Search for the cell housing the specified text and yield its [x, y] center coordinate. 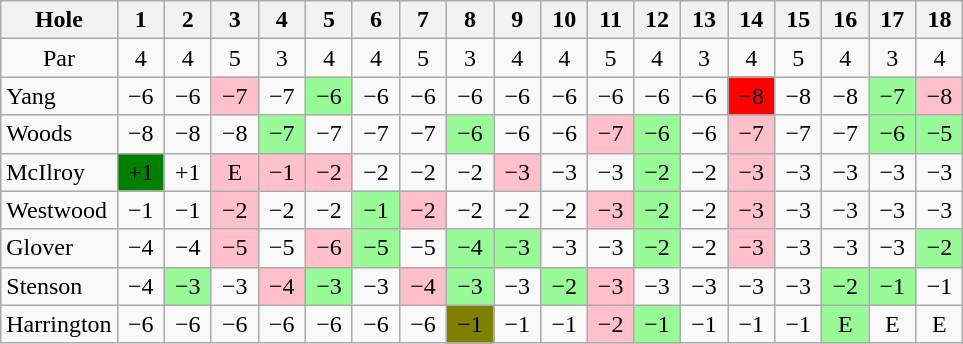
15 [798, 20]
8 [470, 20]
9 [518, 20]
12 [656, 20]
18 [940, 20]
14 [752, 20]
Harrington [59, 324]
Par [59, 58]
1 [140, 20]
Glover [59, 248]
Yang [59, 96]
10 [564, 20]
2 [188, 20]
Hole [59, 20]
Woods [59, 134]
McIlroy [59, 172]
Westwood [59, 210]
17 [892, 20]
7 [422, 20]
6 [376, 20]
16 [846, 20]
Stenson [59, 286]
11 [611, 20]
13 [704, 20]
